Return [x, y] of the center of cell containing provided text 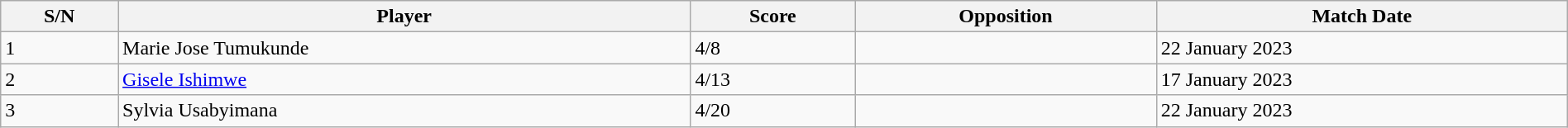
4/8 [772, 48]
Opposition [1006, 17]
2 [60, 79]
S/N [60, 17]
Gisele Ishimwe [404, 79]
17 January 2023 [1361, 79]
4/20 [772, 111]
Sylvia Usabyimana [404, 111]
4/13 [772, 79]
Score [772, 17]
Match Date [1361, 17]
3 [60, 111]
1 [60, 48]
Player [404, 17]
Marie Jose Tumukunde [404, 48]
